Capture the cell that displays the provided text and extract its [X, Y] central coordinate. 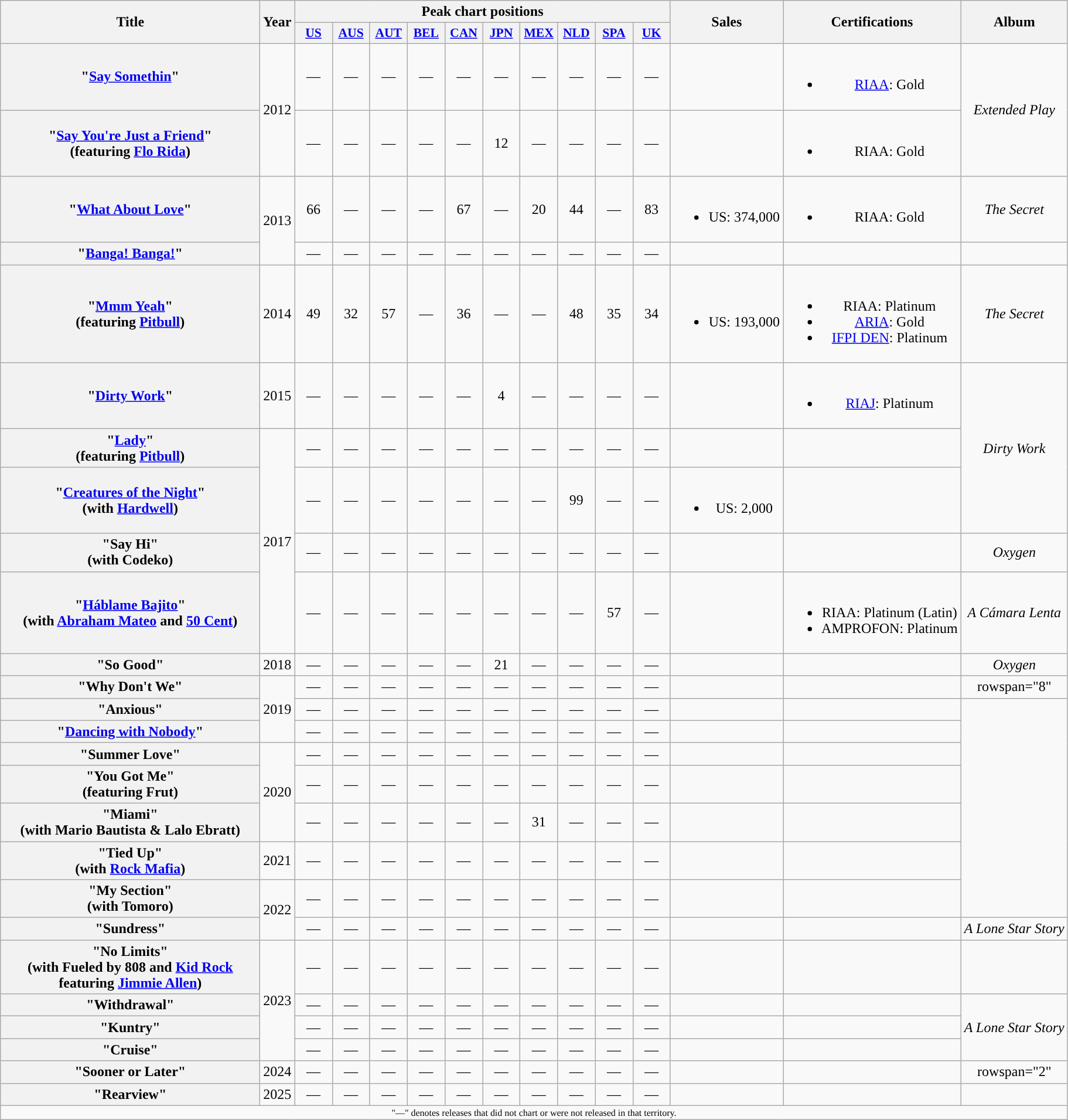
12 [501, 143]
RIAJ: Platinum [872, 396]
2023 [278, 1000]
"Banga! Banga!" [130, 254]
2020 [278, 792]
rowspan="8" [1014, 687]
"Summer Love" [130, 754]
"Cruise" [130, 1050]
US: 374,000 [726, 210]
2025 [278, 1094]
"Say Somethin" [130, 76]
"Sundress" [130, 929]
"Creatures of the Night"(with Hardwell) [130, 501]
21 [501, 665]
"Withdrawal" [130, 1005]
"Háblame Bajito"(with Abraham Mateo and 50 Cent) [130, 612]
2013 [278, 220]
"Dancing with Nobody" [130, 731]
"Say Hi"(with Codeko) [130, 552]
BEL [426, 33]
67 [463, 210]
"Tied Up"(with Rock Mafia) [130, 860]
"What About Love" [130, 210]
UK [651, 33]
Peak chart positions [483, 12]
66 [313, 210]
49 [313, 314]
"Rearview" [130, 1094]
34 [651, 314]
RIAA: Platinum (Latin)AMPROFON: Platinum [872, 612]
2021 [278, 860]
2024 [278, 1072]
20 [539, 210]
"Say You're Just a Friend"(featuring Flo Rida) [130, 143]
4 [501, 396]
31 [539, 822]
99 [576, 501]
CAN [463, 33]
"No Limits"(with Fueled by 808 and Kid Rock featuring Jimmie Allen) [130, 967]
"Lady" (featuring Pitbull) [130, 448]
Dirty Work [1014, 448]
2015 [278, 396]
Certifications [872, 22]
2019 [278, 709]
2022 [278, 910]
2014 [278, 314]
US: 2,000 [726, 501]
US [313, 33]
"My Section"(with Tomoro) [130, 899]
"Dirty Work" [130, 396]
AUS [351, 33]
2017 [278, 542]
RIAA: PlatinumARIA: GoldIFPI DEN: Platinum [872, 314]
NLD [576, 33]
83 [651, 210]
Album [1014, 22]
Title [130, 22]
MEX [539, 33]
US: 193,000 [726, 314]
36 [463, 314]
AUT [388, 33]
"You Got Me"(featuring Frut) [130, 784]
"So Good" [130, 665]
Year [278, 22]
Extended Play [1014, 110]
2018 [278, 665]
32 [351, 314]
"Mmm Yeah" (featuring Pitbull) [130, 314]
2012 [278, 110]
SPA [614, 33]
"—" denotes releases that did not chart or were not released in that territory. [534, 1112]
"Sooner or Later" [130, 1072]
"Why Don't We" [130, 687]
JPN [501, 33]
A Cámara Lenta [1014, 612]
"Kuntry" [130, 1027]
48 [576, 314]
rowspan="2" [1014, 1072]
"Miami"(with Mario Bautista & Lalo Ebratt) [130, 822]
"Anxious" [130, 709]
35 [614, 314]
Sales [726, 22]
44 [576, 210]
